Locate the cell with the specified text and output its [X, Y] center coordinate. 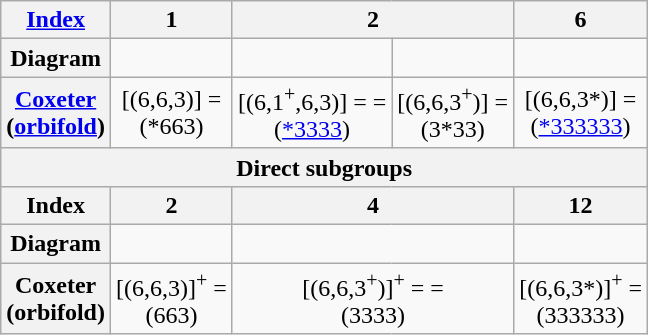
1 [171, 20]
12 [581, 205]
[(6,6,3*)] = (*333333) [581, 113]
6 [581, 20]
[(6,6,3*)]+ = (333333) [581, 299]
[(6,6,3+)] = (3*33) [453, 113]
[(6,6,3)]+ = (663) [171, 299]
Direct subgroups [324, 167]
4 [372, 205]
[(6,6,3+)]+ = = (3333) [372, 299]
[(6,1+,6,3)] = = (*3333) [312, 113]
[(6,6,3)] = (*663) [171, 113]
